From the cell containing the given text, extract its center point as (X, Y) coordinate. 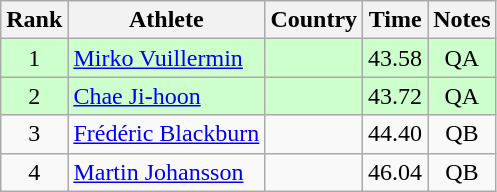
3 (34, 134)
1 (34, 58)
43.58 (396, 58)
Notes (462, 20)
Mirko Vuillermin (166, 58)
44.40 (396, 134)
Rank (34, 20)
46.04 (396, 172)
Country (314, 20)
43.72 (396, 96)
Athlete (166, 20)
Time (396, 20)
Chae Ji-hoon (166, 96)
Frédéric Blackburn (166, 134)
2 (34, 96)
4 (34, 172)
Martin Johansson (166, 172)
